From the cell containing the given text, extract its center point as (X, Y) coordinate. 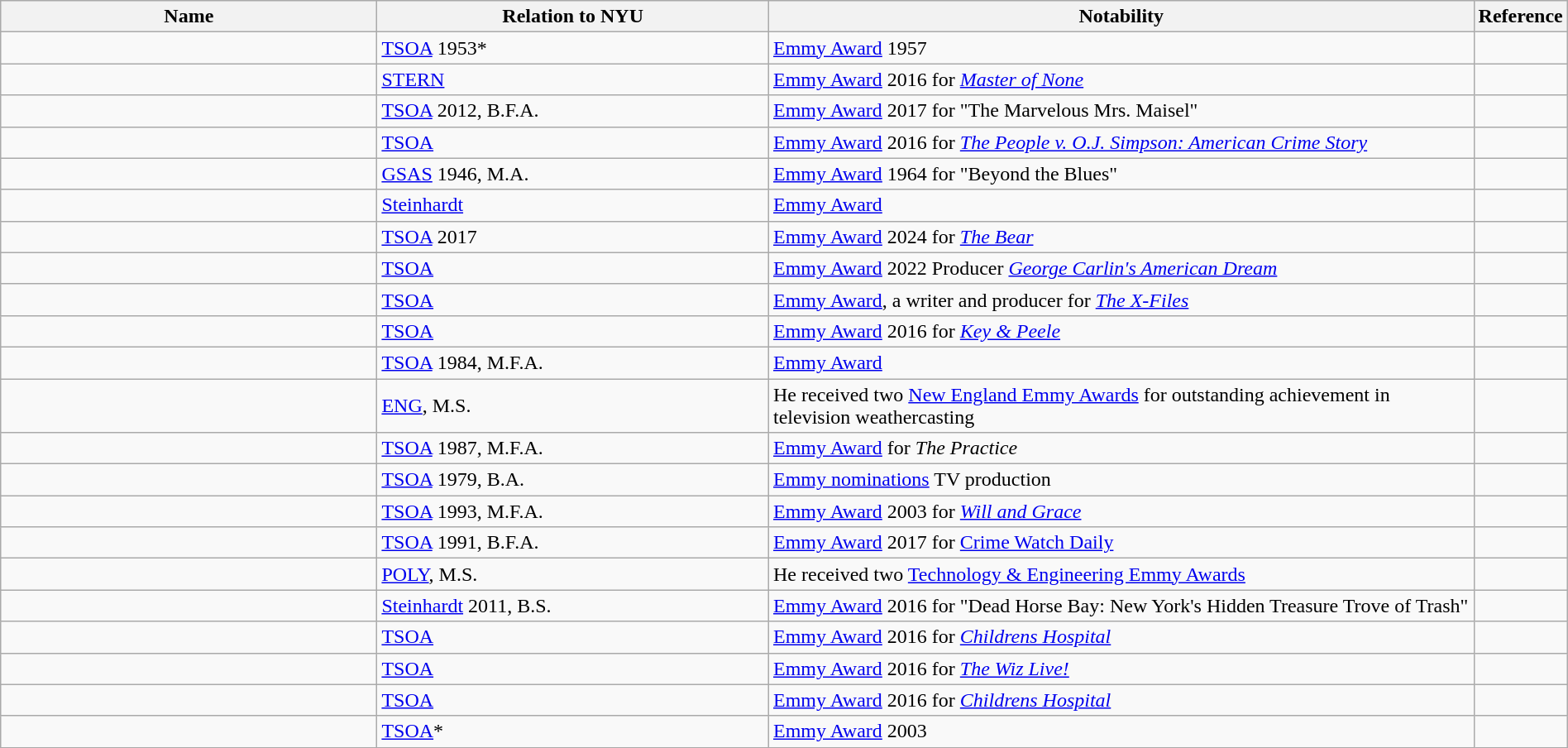
Emmy Award 2022 Producer George Carlin's American Dream (1121, 268)
Notability (1121, 17)
TSOA 1987, M.F.A. (573, 448)
TSOA 1979, B.A. (573, 480)
Emmy Award 1957 (1121, 48)
TSOA* (573, 731)
Emmy Award 2003 (1121, 731)
Emmy Award 2003 for Will and Grace (1121, 511)
Emmy Award 2017 for "The Marvelous Mrs. Maisel" (1121, 111)
Steinhardt (573, 205)
POLY, M.S. (573, 574)
Steinhardt 2011, B.S. (573, 606)
Emmy Award 2016 for Key & Peele (1121, 331)
Relation to NYU (573, 17)
TSOA 1984, M.F.A. (573, 362)
Emmy Award, a writer and producer for The X-Files (1121, 300)
Reference (1520, 17)
Emmy Award 2016 for Master of None (1121, 79)
TSOA 1993, M.F.A. (573, 511)
GSAS 1946, M.A. (573, 174)
Emmy Award 2016 for The Wiz Live! (1121, 669)
He received two New England Emmy Awards for outstanding achievement in television weathercasting (1121, 405)
TSOA 1991, B.F.A. (573, 543)
TSOA 1953* (573, 48)
TSOA 2012, B.F.A. (573, 111)
Emmy Award 2024 for The Bear (1121, 237)
Emmy Award 2016 for "Dead Horse Bay: New York's Hidden Treasure Trove of Trash" (1121, 606)
He received two Technology & Engineering Emmy Awards (1121, 574)
Emmy Award 1964 for "Beyond the Blues" (1121, 174)
TSOA 2017 (573, 237)
Emmy Award 2017 for Crime Watch Daily (1121, 543)
Emmy Award for The Practice (1121, 448)
Emmy Award 2016 for The People v. O.J. Simpson: American Crime Story (1121, 142)
STERN (573, 79)
Emmy nominations TV production (1121, 480)
ENG, M.S. (573, 405)
Name (189, 17)
